Extract the (x, y) coordinate from the center of the cell holding the provided text.  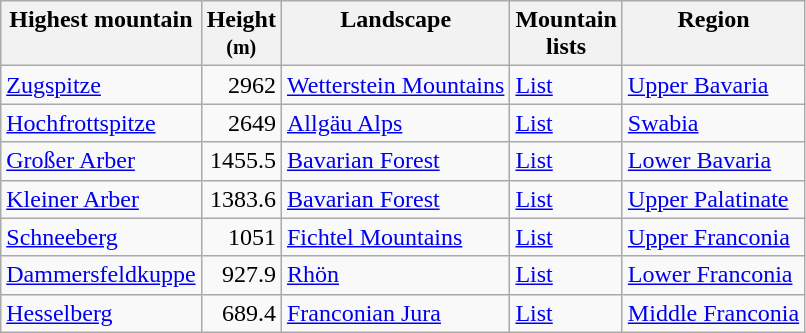
Upper Bavaria (713, 85)
Großer Arber (101, 161)
2649 (241, 123)
Schneeberg (101, 237)
Dammersfeldkuppe (101, 275)
Landscape (395, 34)
Height(m) (241, 34)
Fichtel Mountains (395, 237)
Region (713, 34)
Lower Franconia (713, 275)
Swabia (713, 123)
1455.5 (241, 161)
Middle Franconia (713, 313)
1383.6 (241, 199)
Franconian Jura (395, 313)
Mountainlists (566, 34)
Lower Bavaria (713, 161)
Allgäu Alps (395, 123)
Hesselberg (101, 313)
Zugspitze (101, 85)
2962 (241, 85)
Hochfrottspitze (101, 123)
689.4 (241, 313)
1051 (241, 237)
Upper Palatinate (713, 199)
Wetterstein Mountains (395, 85)
Highest mountain (101, 34)
927.9 (241, 275)
Rhön (395, 275)
Kleiner Arber (101, 199)
Upper Franconia (713, 237)
